Capture the cell that displays the provided text and extract its [x, y] central coordinate. 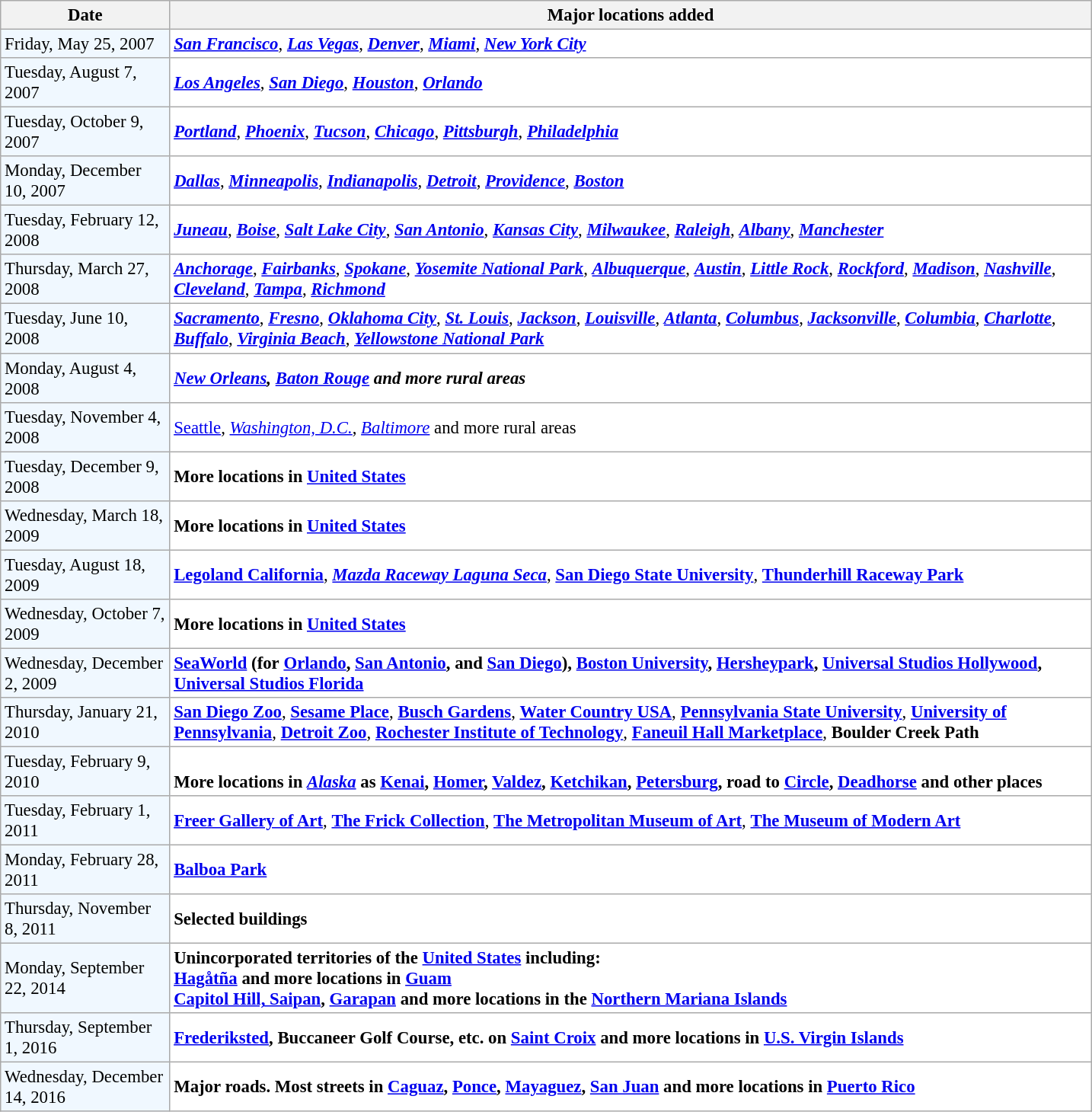
More locations in Alaska as Kenai, Homer, Valdez, Ketchikan, Petersburg, road to Circle, Deadhorse and other places [631, 771]
Wednesday, October 7, 2009 [85, 625]
Portland, Phoenix, Tucson, Chicago, Pittsburgh, Philadelphia [631, 133]
Freer Gallery of Art, The Frick Collection, The Metropolitan Museum of Art, The Museum of Modern Art [631, 821]
Friday, May 25, 2007 [85, 44]
Frederiksted, Buccaneer Golf Course, etc. on Saint Croix and more locations in U.S. Virgin Islands [631, 1037]
Wednesday, December 14, 2016 [85, 1088]
Los Angeles, San Diego, Houston, Orlando [631, 82]
Monday, August 4, 2008 [85, 378]
Tuesday, February 1, 2011 [85, 821]
Major locations added [631, 15]
Seattle, Washington, D.C., Baltimore and more rural areas [631, 427]
Selected buildings [631, 919]
Wednesday, March 18, 2009 [85, 526]
Wednesday, December 2, 2009 [85, 673]
SeaWorld (for Orlando, San Antonio, and San Diego), Boston University, Hersheypark, Universal Studios Hollywood, Universal Studios Florida [631, 673]
Tuesday, August 7, 2007 [85, 82]
Tuesday, November 4, 2008 [85, 427]
Anchorage, Fairbanks, Spokane, Yosemite National Park, Albuquerque, Austin, Little Rock, Rockford, Madison, Nashville, Cleveland, Tampa, Richmond [631, 279]
Tuesday, August 18, 2009 [85, 574]
Tuesday, February 12, 2008 [85, 230]
Tuesday, October 9, 2007 [85, 133]
San Francisco, Las Vegas, Denver, Miami, New York City [631, 44]
Tuesday, February 9, 2010 [85, 771]
Major roads. Most streets in Caguaz, Ponce, Mayaguez, San Juan and more locations in Puerto Rico [631, 1088]
Tuesday, June 10, 2008 [85, 329]
Monday, September 22, 2014 [85, 979]
Balboa Park [631, 870]
Thursday, January 21, 2010 [85, 722]
Thursday, March 27, 2008 [85, 279]
Juneau, Boise, Salt Lake City, San Antonio, Kansas City, Milwaukee, Raleigh, Albany, Manchester [631, 230]
Date [85, 15]
Thursday, September 1, 2016 [85, 1037]
Dallas, Minneapolis, Indianapolis, Detroit, Providence, Boston [631, 181]
Tuesday, December 9, 2008 [85, 477]
New Orleans, Baton Rouge and more rural areas [631, 378]
Thursday, November 8, 2011 [85, 919]
Legoland California, Mazda Raceway Laguna Seca, San Diego State University, Thunderhill Raceway Park [631, 574]
Monday, February 28, 2011 [85, 870]
Monday, December 10, 2007 [85, 181]
